Identify which cell holds the provided text, then report its (X, Y) central coordinate. 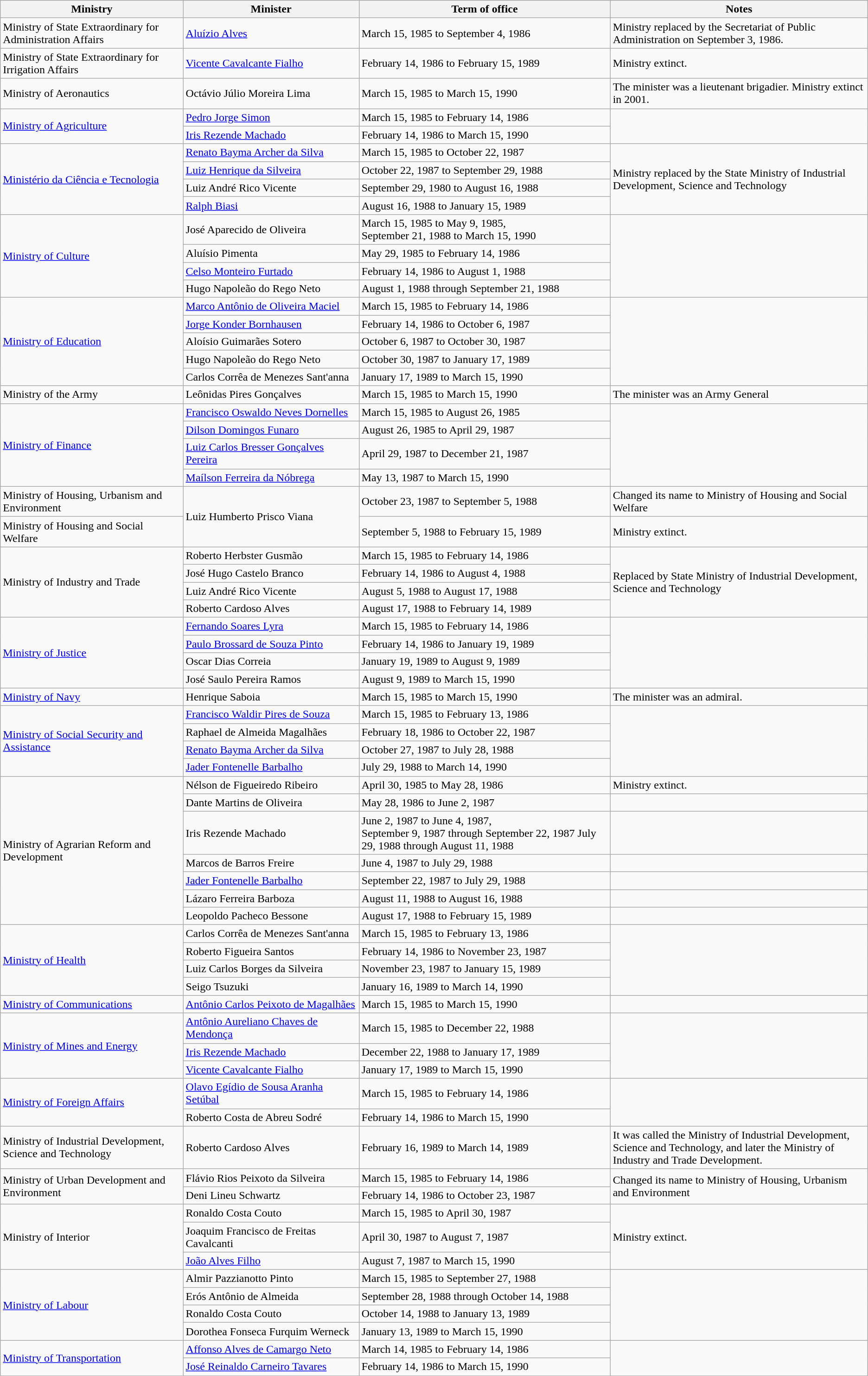
Seigo Tsuzuki (271, 987)
Ministry of Communications (92, 1004)
José Hugo Castelo Branco (271, 573)
October 23, 1987 to September 5, 1988 (485, 502)
June 4, 1987 to July 29, 1988 (485, 863)
Term of office (485, 9)
August 17, 1988 to February 15, 1989 (485, 916)
Ministry of the Army (92, 395)
Almir Pazzianotto Pinto (271, 1279)
Olavo Egídio de Sousa Aranha Setúbal (271, 1093)
Ministry of Agrarian Reform and Development (92, 850)
February 14, 1986 to February 15, 1989 (485, 63)
Changed its name to Ministry of Housing and Social Welfare (739, 502)
Minister (271, 9)
September 5, 1988 to February 15, 1989 (485, 531)
Aloísio Guimarães Sotero (271, 342)
Francisco Oswaldo Neves Dornelles (271, 412)
Jorge Konder Bornhausen (271, 324)
Ministry (92, 9)
Erós Antônio de Almeida (271, 1296)
February 14, 1986 to January 19, 1989 (485, 644)
Changed its name to Ministry of Housing, Urbanism and Environment (739, 1186)
March 15, 1985 to August 26, 1985 (485, 412)
Luiz Carlos Borges da Silveira (271, 969)
April 30, 1987 to August 7, 1987 (485, 1237)
August 5, 1988 to August 17, 1988 (485, 591)
February 18, 1986 to October 22, 1987 (485, 732)
Ministry of Foreign Affairs (92, 1102)
Ministry of Urban Development and Environment (92, 1186)
Lázaro Ferreira Barboza (271, 898)
Deni Lineu Schwartz (271, 1195)
February 14, 1986 to October 6, 1987 (485, 324)
Ministry of Housing and Social Welfare (92, 531)
Aluízio Alves (271, 33)
March 15, 1985 to December 22, 1988 (485, 1028)
Ministry of Mines and Energy (92, 1046)
Ministry replaced by the State Ministry of Industrial Development, Science and Technology (739, 179)
Leopoldo Pacheco Bessone (271, 916)
January 19, 1989 to August 9, 1989 (485, 662)
Ministry of Social Security and Assistance (92, 741)
February 14, 1986 to November 23, 1987 (485, 951)
José Saulo Pereira Ramos (271, 679)
Roberto Figueira Santos (271, 951)
January 13, 1989 to March 15, 1990 (485, 1331)
Dorothea Fonseca Furquim Werneck (271, 1331)
July 29, 1988 to March 14, 1990 (485, 767)
October 22, 1987 to September 29, 1988 (485, 170)
March 14, 1985 to February 14, 1986 (485, 1349)
March 15, 1985 to September 27, 1988 (485, 1279)
Ministry of Aeronautics (92, 94)
February 14, 1986 to October 23, 1987 (485, 1195)
Luiz Henrique da Silveira (271, 170)
October 6, 1987 to October 30, 1987 (485, 342)
June 2, 1987 to June 4, 1987,September 9, 1987 through September 22, 1987 July 29, 1988 through August 11, 1988 (485, 833)
Francisco Waldir Pires de Souza (271, 714)
October 14, 1988 to January 13, 1989 (485, 1314)
The minister was an Army General (739, 395)
Ministry of Agriculture (92, 126)
Ralph Biasi (271, 205)
Replaced by State Ministry of Industrial Development, Science and Technology (739, 582)
João Alves Filho (271, 1261)
January 16, 1989 to March 14, 1990 (485, 987)
Roberto Costa de Abreu Sodré (271, 1117)
Ministry of Transportation (92, 1358)
The minister was a lieutenant brigadier. Ministry extinct in 2001. (739, 94)
March 15, 1985 to October 22, 1987 (485, 153)
September 22, 1987 to July 29, 1988 (485, 880)
Aluísio Pimenta (271, 253)
Ministry of Health (92, 960)
December 22, 1988 to January 17, 1989 (485, 1052)
February 14, 1986 to August 4, 1988 (485, 573)
Flávio Rios Peixoto da Silveira (271, 1178)
Marco Antônio de Oliveira Maciel (271, 306)
Ministry of Industrial Development, Science and Technology (92, 1147)
Antônio Carlos Peixoto de Magalhães (271, 1004)
The minister was an admiral. (739, 697)
Fernando Soares Lyra (271, 626)
Ministry of Culture (92, 256)
April 30, 1985 to May 28, 1986 (485, 785)
May 29, 1985 to February 14, 1986 (485, 253)
Ministry of Education (92, 342)
Pedro Jorge Simon (271, 117)
Dante Martins de Oliveira (271, 803)
Ministry replaced by the Secretariat of Public Administration on September 3, 1986. (739, 33)
August 1, 1988 through September 21, 1988 (485, 289)
Antônio Aureliano Chaves de Mendonça (271, 1028)
Paulo Brossard de Souza Pinto (271, 644)
March 15, 1985 to May 9, 1985,September 21, 1988 to March 15, 1990 (485, 229)
Maílson Ferreira da Nóbrega (271, 478)
Ministry of Housing, Urbanism and Environment (92, 502)
September 29, 1980 to August 16, 1988 (485, 188)
Leônidas Pires Gonçalves (271, 395)
Ministry of Navy (92, 697)
October 30, 1987 to January 17, 1989 (485, 359)
Henrique Saboia (271, 697)
April 29, 1987 to December 21, 1987 (485, 453)
Affonso Alves de Camargo Neto (271, 1349)
August 9, 1989 to March 15, 1990 (485, 679)
May 13, 1987 to March 15, 1990 (485, 478)
Joaquim Francisco de Freitas Cavalcanti (271, 1237)
Oscar Dias Correia (271, 662)
Nélson de Figueiredo Ribeiro (271, 785)
March 15, 1985 to September 4, 1986 (485, 33)
Ministry of Finance (92, 445)
Luiz Humberto Prisco Viana (271, 516)
Dilson Domingos Funaro (271, 430)
November 23, 1987 to January 15, 1989 (485, 969)
It was called the Ministry of Industrial Development, Science and Technology, and later the Ministry of Industry and Trade Development. (739, 1147)
José Aparecido de Oliveira (271, 229)
Ministry of State Extraordinary for Administration Affairs (92, 33)
Marcos de Barros Freire (271, 863)
Notes (739, 9)
Ministry of Interior (92, 1237)
Ministry of State Extraordinary for Irrigation Affairs (92, 63)
August 26, 1985 to April 29, 1987 (485, 430)
Roberto Herbster Gusmão (271, 555)
José Reinaldo Carneiro Tavares (271, 1367)
Raphael de Almeida Magalhães (271, 732)
May 28, 1986 to June 2, 1987 (485, 803)
Celso Monteiro Furtado (271, 271)
October 27, 1987 to July 28, 1988 (485, 750)
August 17, 1988 to February 14, 1989 (485, 609)
August 7, 1987 to March 15, 1990 (485, 1261)
Ministry of Justice (92, 653)
Luiz Carlos Bresser Gonçalves Pereira (271, 453)
August 11, 1988 to August 16, 1988 (485, 898)
February 16, 1989 to March 14, 1989 (485, 1147)
September 28, 1988 through October 14, 1988 (485, 1296)
Ministério da Ciência e Tecnologia (92, 179)
Octávio Júlio Moreira Lima (271, 94)
August 16, 1988 to January 15, 1989 (485, 205)
Ministry of Industry and Trade (92, 582)
Ministry of Labour (92, 1305)
February 14, 1986 to August 1, 1988 (485, 271)
March 15, 1985 to April 30, 1987 (485, 1213)
